Extract the [X, Y] coordinate from the center of the cell holding the provided text.  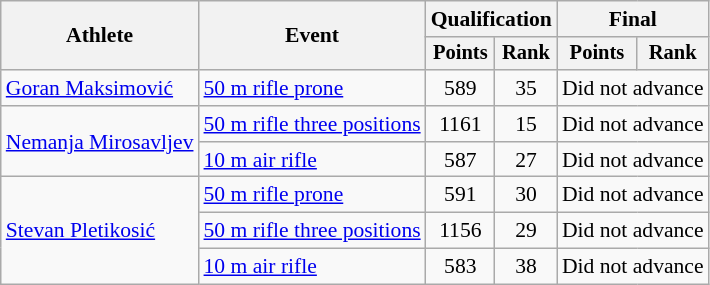
35 [526, 88]
38 [526, 267]
583 [460, 267]
Final [633, 19]
27 [526, 160]
Stevan Pletikosić [100, 230]
15 [526, 124]
30 [526, 195]
Athlete [100, 36]
1161 [460, 124]
Event [312, 36]
1156 [460, 231]
589 [460, 88]
Goran Maksimović [100, 88]
Qualification [492, 19]
587 [460, 160]
29 [526, 231]
Nemanja Mirosavljev [100, 142]
591 [460, 195]
